Provide the [x, y] coordinate of the cell's center where the given text is located.  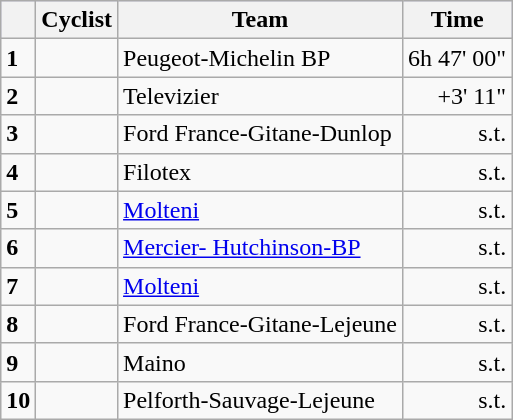
Cyclist [77, 20]
Maino [260, 362]
Ford France-Gitane-Lejeune [260, 324]
Pelforth-Sauvage-Lejeune [260, 400]
5 [18, 210]
6 [18, 248]
Mercier- Hutchinson-BP [260, 248]
Time [456, 20]
Filotex [260, 172]
Peugeot-Michelin BP [260, 58]
2 [18, 96]
3 [18, 134]
4 [18, 172]
6h 47' 00" [456, 58]
9 [18, 362]
8 [18, 324]
+3' 11" [456, 96]
Ford France-Gitane-Dunlop [260, 134]
10 [18, 400]
7 [18, 286]
Televizier [260, 96]
1 [18, 58]
Team [260, 20]
